Identify which cell holds the provided text, then report its [X, Y] central coordinate. 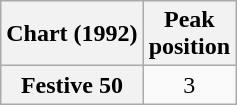
Chart (1992) [72, 34]
Festive 50 [72, 85]
Peakposition [189, 34]
3 [189, 85]
